Output the (x, y) coordinate of the center of the cell containing the given text.  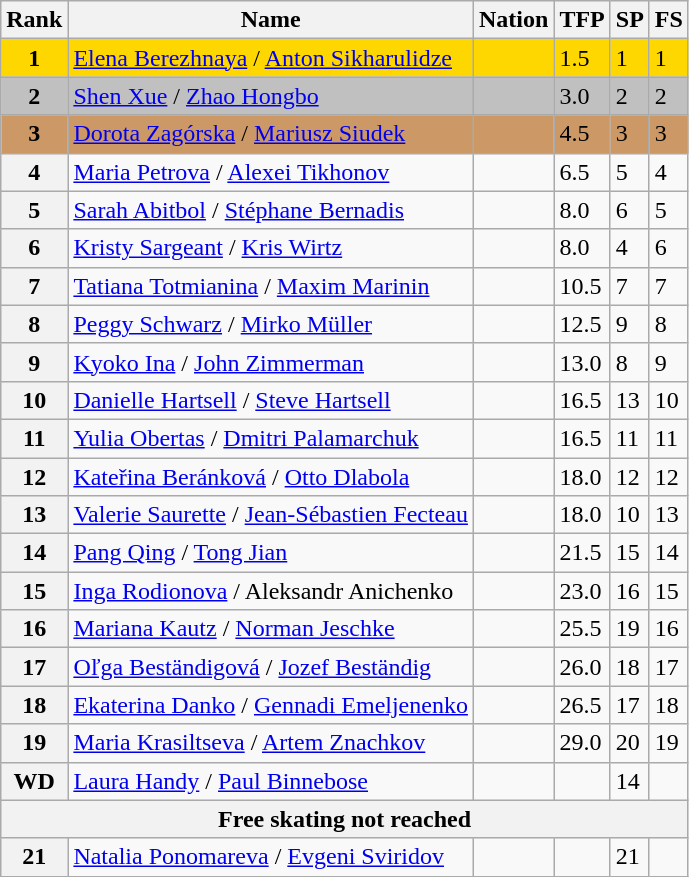
Oľga Beständigová / Jozef Beständig (271, 667)
6.5 (582, 172)
Free skating not reached (345, 819)
Inga Rodionova / Aleksandr Anichenko (271, 591)
WD (34, 781)
Danielle Hartsell / Steve Hartsell (271, 400)
Pang Qing / Tong Jian (271, 553)
Shen Xue / Zhao Hongbo (271, 96)
26.0 (582, 667)
Rank (34, 20)
26.5 (582, 705)
1.5 (582, 58)
4.5 (582, 134)
21.5 (582, 553)
Kristy Sargeant / Kris Wirtz (271, 248)
Peggy Schwarz / Mirko Müller (271, 324)
Mariana Kautz / Norman Jeschke (271, 629)
20 (630, 743)
23.0 (582, 591)
Sarah Abitbol / Stéphane Bernadis (271, 210)
Dorota Zagórska / Mariusz Siudek (271, 134)
12.5 (582, 324)
13.0 (582, 362)
29.0 (582, 743)
25.5 (582, 629)
Natalia Ponomareva / Evgeni Sviridov (271, 857)
TFP (582, 20)
Yulia Obertas / Dmitri Palamarchuk (271, 438)
FS (668, 20)
Maria Krasiltseva / Artem Znachkov (271, 743)
Valerie Saurette / Jean-Sébastien Fecteau (271, 515)
Kateřina Beránková / Otto Dlabola (271, 477)
Ekaterina Danko / Gennadi Emeljenenko (271, 705)
Tatiana Totmianina / Maxim Marinin (271, 286)
Nation (513, 20)
Maria Petrova / Alexei Tikhonov (271, 172)
Elena Berezhnaya / Anton Sikharulidze (271, 58)
Laura Handy / Paul Binnebose (271, 781)
Kyoko Ina / John Zimmerman (271, 362)
Name (271, 20)
10.5 (582, 286)
SP (630, 20)
3.0 (582, 96)
